Output the (x, y) coordinate of the center of the cell containing the given text.  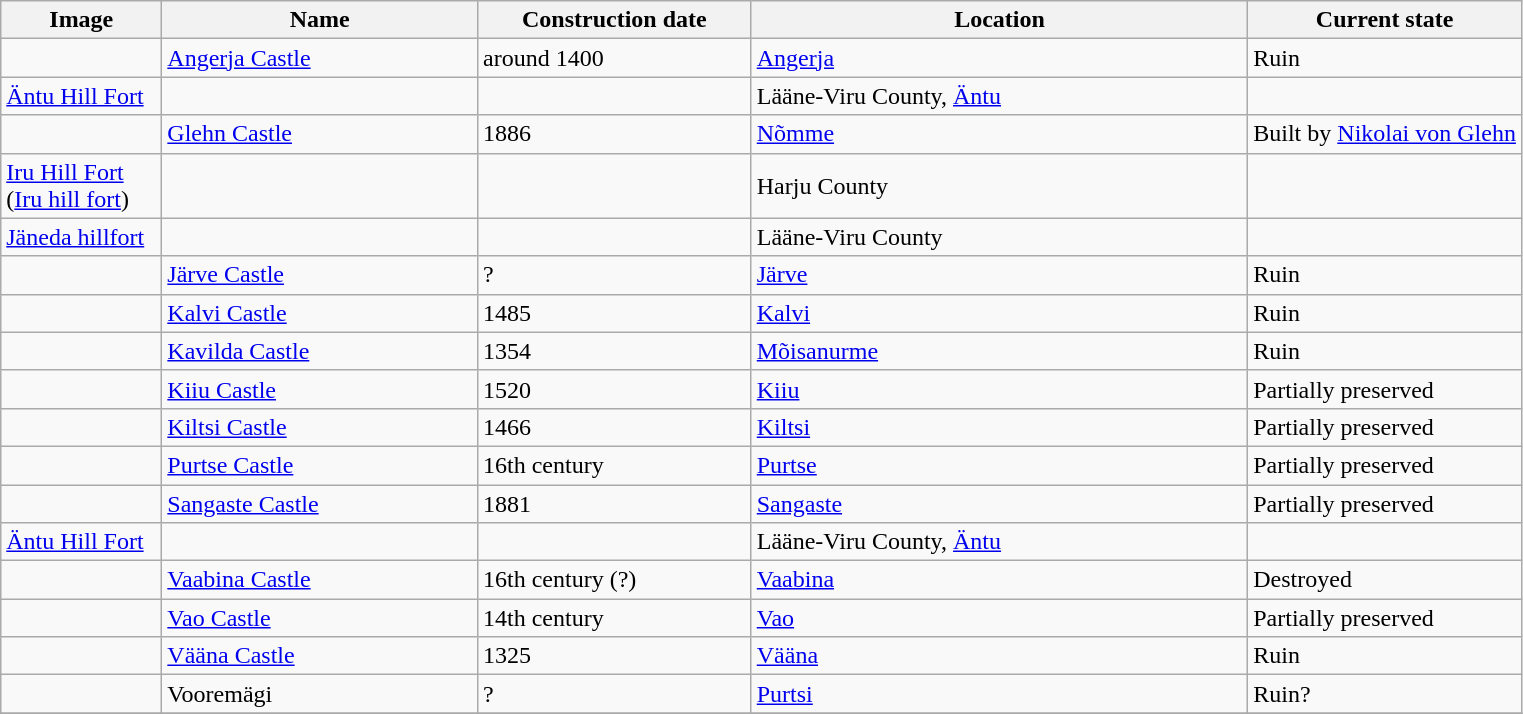
Kiiu (1000, 389)
Destroyed (1385, 580)
Glehn Castle (320, 134)
Harju County (1000, 186)
Sangaste (1000, 503)
Purtse Castle (320, 465)
Ruin? (1385, 694)
Kalvi (1000, 313)
Kiltsi Castle (320, 427)
Järve Castle (320, 275)
Vaabina (1000, 580)
Nõmme (1000, 134)
16th century (?) (615, 580)
Vooremägi (320, 694)
Location (1000, 20)
1881 (615, 503)
1466 (615, 427)
1886 (615, 134)
Jäneda hillfort (82, 237)
Kiltsi (1000, 427)
16th century (615, 465)
Kalvi Castle (320, 313)
Vääna Castle (320, 656)
Image (82, 20)
Kavilda Castle (320, 351)
Name (320, 20)
1520 (615, 389)
Vääna (1000, 656)
Purtsi (1000, 694)
Kiiu Castle (320, 389)
1485 (615, 313)
Angerja (1000, 58)
Mõisanurme (1000, 351)
Iru Hill Fort (Iru hill fort) (82, 186)
Construction date (615, 20)
Built by Nikolai von Glehn (1385, 134)
Angerja Castle (320, 58)
1354 (615, 351)
14th century (615, 618)
around 1400 (615, 58)
1325 (615, 656)
Järve (1000, 275)
Purtse (1000, 465)
Vao (1000, 618)
Sangaste Castle (320, 503)
Lääne-Viru County (1000, 237)
Vaabina Castle (320, 580)
Vao Castle (320, 618)
Current state (1385, 20)
